Identify which cell holds the provided text, then report its (X, Y) central coordinate. 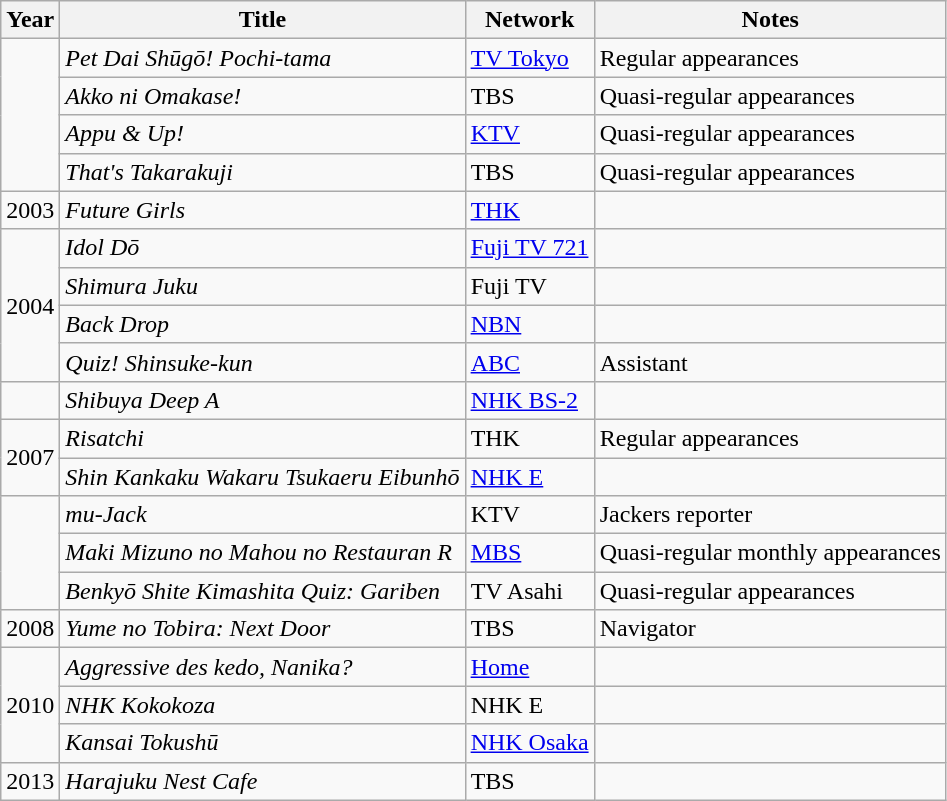
2007 (30, 457)
Risatchi (262, 438)
TV Asahi (530, 591)
Aggressive des kedo, Nanika? (262, 667)
Benkyō Shite Kimashita Quiz: Gariben (262, 591)
Jackers reporter (770, 515)
Kansai Tokushū (262, 743)
Notes (770, 20)
Shibuya Deep A (262, 400)
Harajuku Nest Cafe (262, 781)
Network (530, 20)
Shin Kankaku Wakaru Tsukaeru Eibunhō (262, 477)
NBN (530, 324)
Fuji TV (530, 286)
Shimura Juku (262, 286)
Appu & Up! (262, 134)
mu-Jack (262, 515)
Akko ni Omakase! (262, 96)
Idol Dō (262, 248)
Title (262, 20)
NHK Kokokoza (262, 705)
Assistant (770, 362)
Back Drop (262, 324)
Pet Dai Shūgō! Pochi-tama (262, 58)
2010 (30, 705)
NHK Osaka (530, 743)
2003 (30, 210)
MBS (530, 553)
NHK BS-2 (530, 400)
2013 (30, 781)
Navigator (770, 629)
2004 (30, 305)
Yume no Tobira: Next Door (262, 629)
Quiz! Shinsuke-kun (262, 362)
Future Girls (262, 210)
Maki Mizuno no Mahou no Restauran R (262, 553)
TV Tokyo (530, 58)
Home (530, 667)
ABC (530, 362)
Quasi-regular monthly appearances (770, 553)
Fuji TV 721 (530, 248)
That's Takarakuji (262, 172)
Year (30, 20)
2008 (30, 629)
